For the text-containing cell, return its midpoint in [x, y] coordinate format. 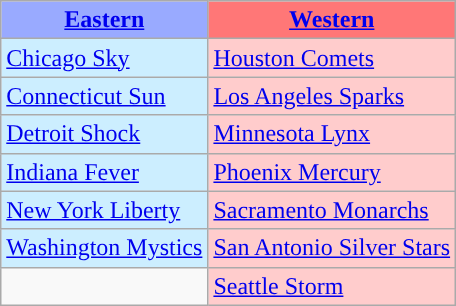
Sacramento Monarchs [332, 210]
New York Liberty [104, 210]
Detroit Shock [104, 134]
Seattle Storm [332, 286]
Eastern [104, 20]
Indiana Fever [104, 172]
Chicago Sky [104, 58]
San Antonio Silver Stars [332, 248]
Minnesota Lynx [332, 134]
Washington Mystics [104, 248]
Connecticut Sun [104, 96]
Phoenix Mercury [332, 172]
Western [332, 20]
Los Angeles Sparks [332, 96]
Houston Comets [332, 58]
